Capture the cell that displays the provided text and extract its [x, y] central coordinate. 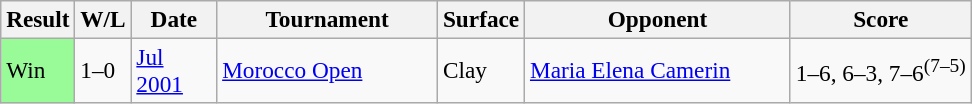
Morocco Open [328, 70]
Jul 2001 [174, 70]
1–0 [103, 70]
Score [880, 19]
Maria Elena Camerin [658, 70]
Clay [482, 70]
Win [38, 70]
W/L [103, 19]
Opponent [658, 19]
Date [174, 19]
Result [38, 19]
1–6, 6–3, 7–6(7–5) [880, 70]
Tournament [328, 19]
Surface [482, 19]
